Find where the given text appears and provide that cell's center as (x, y) coordinate. 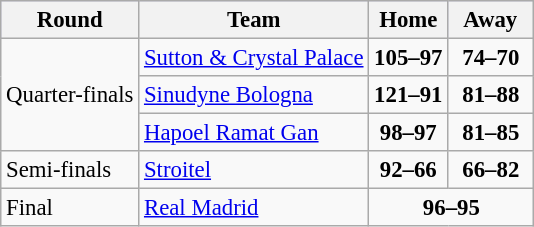
Sutton & Crystal Palace (254, 58)
121–91 (408, 95)
Real Madrid (254, 208)
74–70 (491, 58)
Stroitel (254, 170)
92–66 (408, 170)
Quarter-finals (70, 96)
Semi-finals (70, 170)
Sinudyne Bologna (254, 95)
66–82 (491, 170)
Hapoel Ramat Gan (254, 133)
Round (70, 20)
98–97 (408, 133)
81–85 (491, 133)
Final (70, 208)
Home (408, 20)
105–97 (408, 58)
96–95 (452, 208)
Team (254, 20)
81–88 (491, 95)
Away (491, 20)
